Scan for the cell matching the given text and deliver its (X, Y) coordinate at center. 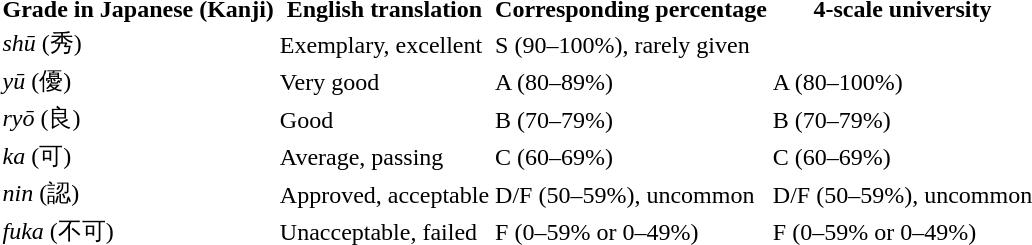
Exemplary, excellent (384, 44)
yū (優) (138, 81)
shū (秀) (138, 44)
C (60–69%) (632, 157)
B (70–79%) (632, 119)
S (90–100%), rarely given (632, 44)
Approved, acceptable (384, 194)
Good (384, 119)
Very good (384, 81)
Average, passing (384, 157)
ryō (良) (138, 119)
D/F (50–59%), uncommon (632, 194)
nin (認) (138, 194)
A (80–89%) (632, 81)
ka (可) (138, 157)
